Determine the [X, Y] coordinate at the center of the cell enclosing the given text.  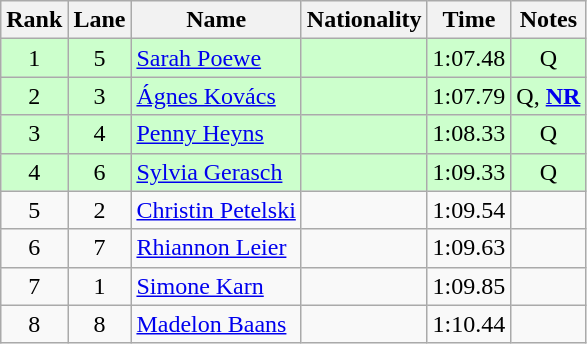
Rank [34, 20]
Sylvia Gerasch [216, 172]
Madelon Baans [216, 324]
Sarah Poewe [216, 58]
Christin Petelski [216, 210]
1:07.48 [469, 58]
Simone Karn [216, 286]
Penny Heyns [216, 134]
Time [469, 20]
Ágnes Kovács [216, 96]
Lane [100, 20]
Q, NR [548, 96]
Nationality [364, 20]
Name [216, 20]
1:09.54 [469, 210]
1:08.33 [469, 134]
1:07.79 [469, 96]
1:09.85 [469, 286]
1:09.63 [469, 248]
Rhiannon Leier [216, 248]
1:10.44 [469, 324]
1:09.33 [469, 172]
Notes [548, 20]
